Capture the cell that displays the provided text and extract its (x, y) central coordinate. 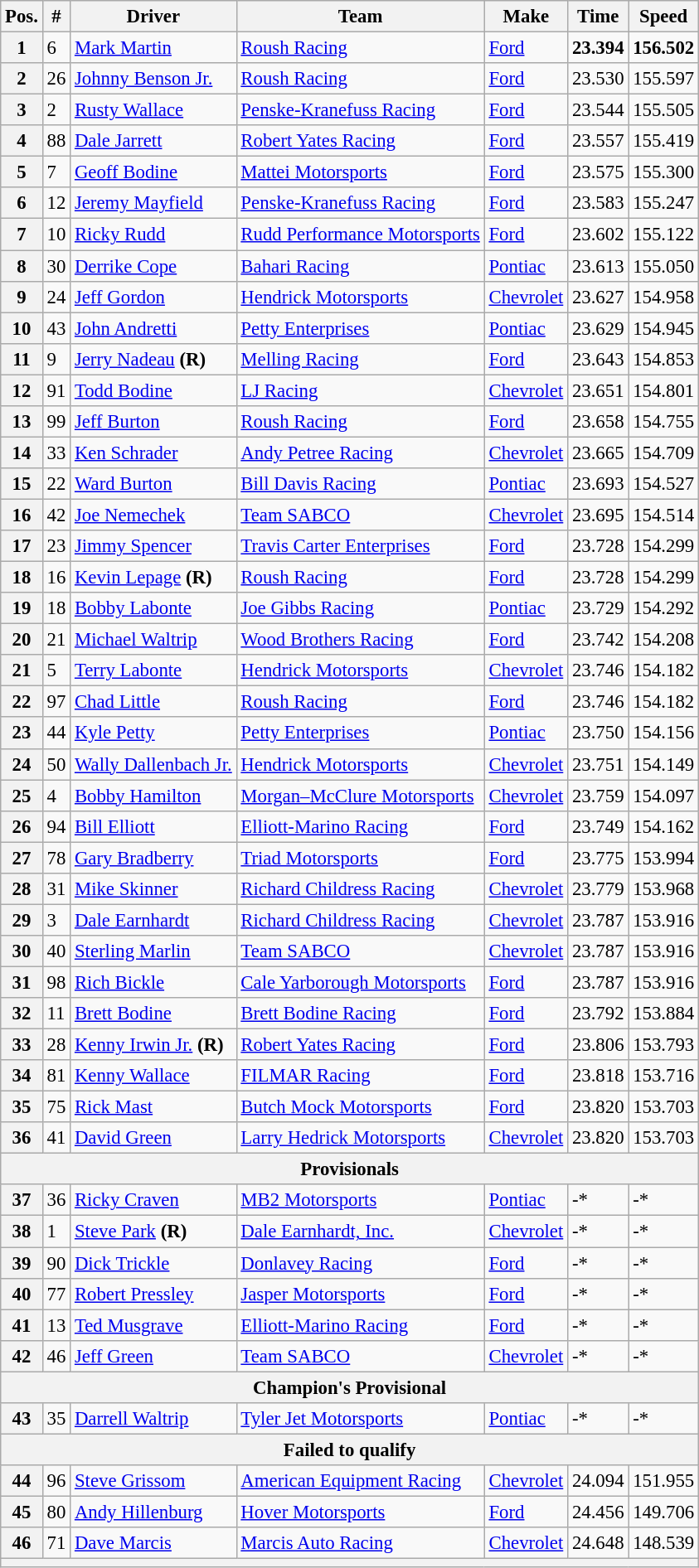
Sterling Marlin (153, 951)
Wood Brothers Racing (360, 640)
23.695 (599, 515)
8 (22, 266)
154.801 (663, 390)
23.602 (599, 235)
29 (22, 920)
154.097 (663, 796)
153.968 (663, 889)
154.853 (663, 359)
149.706 (663, 1512)
90 (56, 1263)
91 (56, 390)
23.627 (599, 297)
154.755 (663, 422)
Bill Elliott (153, 826)
154.162 (663, 826)
23.806 (599, 1045)
23.643 (599, 359)
Dick Trickle (153, 1263)
19 (22, 608)
15 (22, 484)
Geoff Bodine (153, 172)
98 (56, 982)
Butch Mock Motorsports (360, 1107)
155.247 (663, 203)
17 (22, 546)
Ken Schrader (153, 452)
John Andretti (153, 328)
154.292 (663, 608)
153.793 (663, 1045)
23.759 (599, 796)
Johnny Benson Jr. (153, 79)
Ward Burton (153, 484)
88 (56, 141)
Dale Earnhardt (153, 920)
23.775 (599, 858)
50 (56, 764)
Driver (153, 17)
71 (56, 1543)
Provisionals (350, 1169)
155.597 (663, 79)
23.779 (599, 889)
38 (22, 1232)
Bahari Racing (360, 266)
Ted Musgrave (153, 1325)
Chad Little (153, 702)
155.050 (663, 266)
45 (22, 1512)
25 (22, 796)
Dale Earnhardt, Inc. (360, 1232)
39 (22, 1263)
Mike Skinner (153, 889)
Rich Bickle (153, 982)
77 (56, 1294)
Andy Hillenburg (153, 1512)
23.575 (599, 172)
Rusty Wallace (153, 110)
Travis Carter Enterprises (360, 546)
154.958 (663, 297)
Triad Motorsports (360, 858)
Rudd Performance Motorsports (360, 235)
Wally Dallenbach Jr. (153, 764)
154.514 (663, 515)
154.156 (663, 733)
Pos. (22, 17)
Make (526, 17)
Joe Nemechek (153, 515)
Melling Racing (360, 359)
Terry Labonte (153, 670)
Hover Motorsports (360, 1512)
99 (56, 422)
Rick Mast (153, 1107)
LJ Racing (360, 390)
Ricky Rudd (153, 235)
Kenny Irwin Jr. (R) (153, 1045)
23.629 (599, 328)
23.792 (599, 1014)
Speed (663, 17)
154.149 (663, 764)
23.693 (599, 484)
Dale Jarrett (153, 141)
Joe Gibbs Racing (360, 608)
24.456 (599, 1512)
Tyler Jet Motorsports (360, 1419)
14 (22, 452)
Steve Grissom (153, 1481)
Bill Davis Racing (360, 484)
Cale Yarborough Motorsports (360, 982)
Kenny Wallace (153, 1076)
151.955 (663, 1481)
David Green (153, 1138)
Champion's Provisional (350, 1387)
156.502 (663, 48)
23.583 (599, 203)
Derrike Cope (153, 266)
American Equipment Racing (360, 1481)
MB2 Motorsports (360, 1201)
Donlavey Racing (360, 1263)
148.539 (663, 1543)
94 (56, 826)
97 (56, 702)
Jeff Gordon (153, 297)
Darrell Waltrip (153, 1419)
Jerry Nadeau (R) (153, 359)
155.505 (663, 110)
Kevin Lepage (R) (153, 578)
155.122 (663, 235)
Dave Marcis (153, 1543)
# (56, 17)
23.729 (599, 608)
Brett Bodine (153, 1014)
Brett Bodine Racing (360, 1014)
154.208 (663, 640)
23.394 (599, 48)
154.945 (663, 328)
23.750 (599, 733)
Team (360, 17)
24.648 (599, 1543)
Robert Pressley (153, 1294)
Morgan–McClure Motorsports (360, 796)
27 (22, 858)
78 (56, 858)
75 (56, 1107)
154.709 (663, 452)
96 (56, 1481)
153.994 (663, 858)
Andy Petree Racing (360, 452)
Jeff Burton (153, 422)
20 (22, 640)
Todd Bodine (153, 390)
Ricky Craven (153, 1201)
23.557 (599, 141)
23.742 (599, 640)
23.665 (599, 452)
23.544 (599, 110)
23.751 (599, 764)
Time (599, 17)
23.651 (599, 390)
Steve Park (R) (153, 1232)
Jimmy Spencer (153, 546)
32 (22, 1014)
80 (56, 1512)
23.658 (599, 422)
Bobby Labonte (153, 608)
Larry Hedrick Motorsports (360, 1138)
Michael Waltrip (153, 640)
Kyle Petty (153, 733)
24.094 (599, 1481)
154.527 (663, 484)
Marcis Auto Racing (360, 1543)
23.749 (599, 826)
23.613 (599, 266)
34 (22, 1076)
37 (22, 1201)
Bobby Hamilton (153, 796)
23.530 (599, 79)
Jeff Green (153, 1356)
Gary Bradberry (153, 858)
FILMAR Racing (360, 1076)
Jasper Motorsports (360, 1294)
Jeremy Mayfield (153, 203)
Failed to qualify (350, 1449)
23.818 (599, 1076)
155.300 (663, 172)
153.884 (663, 1014)
81 (56, 1076)
Mark Martin (153, 48)
155.419 (663, 141)
153.716 (663, 1076)
Mattei Motorsports (360, 172)
